Find where the given text appears and provide that cell's center as (X, Y) coordinate. 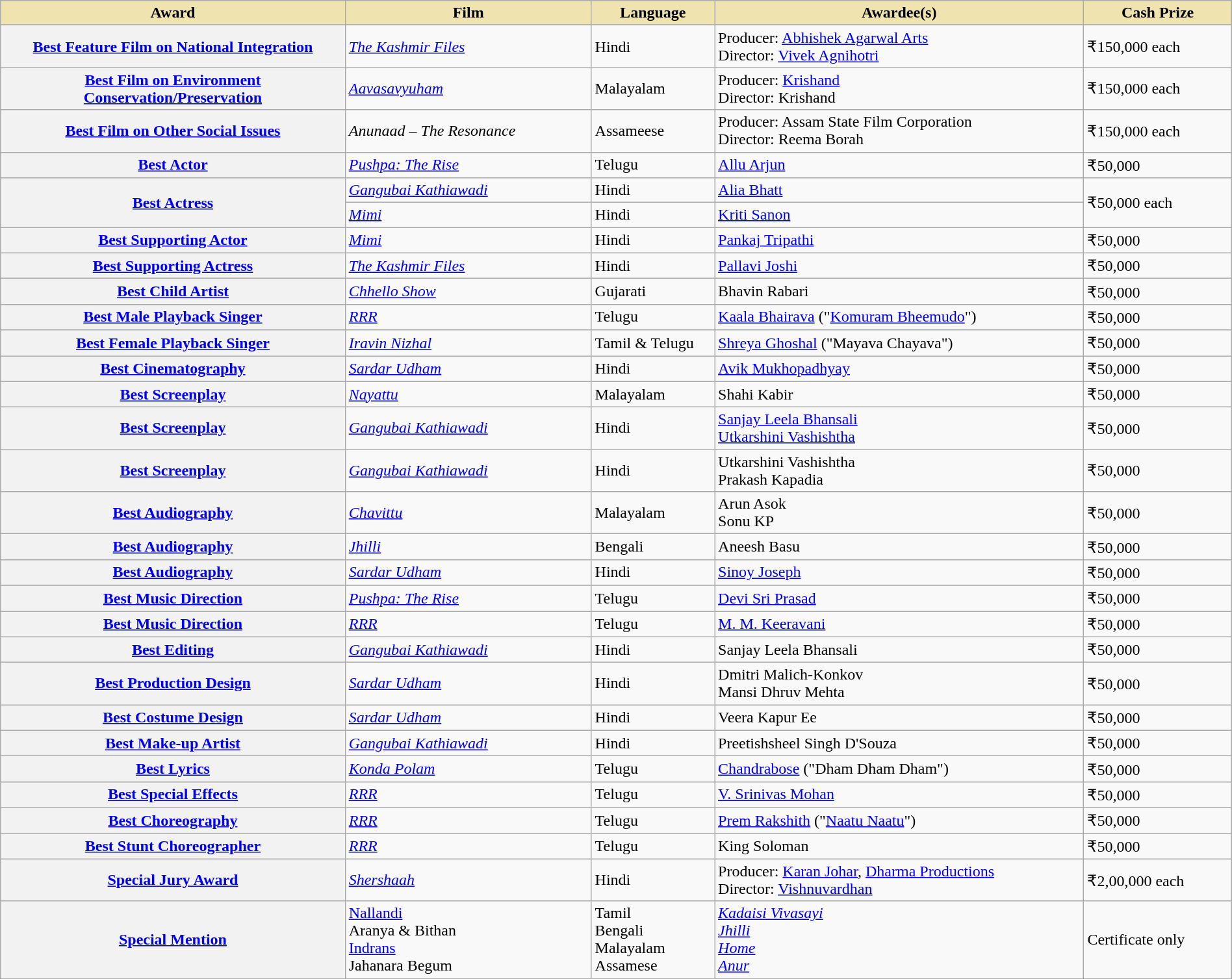
Pallavi Joshi (899, 266)
Arun AsokSonu KP (899, 513)
King Soloman (899, 846)
Aavasavyuham (468, 88)
Cash Prize (1158, 13)
Best Film on Other Social Issues (173, 131)
Best Lyrics (173, 769)
Iravin Nizhal (468, 343)
Special Jury Award (173, 880)
Best Actress (173, 203)
Avik Mukhopadhyay (899, 369)
Prem Rakshith ("Naatu Naatu") (899, 820)
₹50,000 each (1158, 203)
Shershaah (468, 880)
Preetishsheel Singh D'Souza (899, 743)
Special Mention (173, 939)
Certificate only (1158, 939)
Devi Sri Prasad (899, 598)
Best Stunt Choreographer (173, 846)
Sinoy Joseph (899, 572)
Utkarshini VashishthaPrakash Kapadia (899, 470)
Best Special Effects (173, 795)
Shreya Ghoshal ("Mayava Chayava") (899, 343)
Best Film on Environment Conservation/Preservation (173, 88)
Dmitri Malich-KonkovMansi Dhruv Mehta (899, 683)
Film (468, 13)
Best Child Artist (173, 292)
Bhavin Rabari (899, 292)
Konda Polam (468, 769)
Producer: Assam State Film CorporationDirector: Reema Borah (899, 131)
Best Actor (173, 165)
Best Editing (173, 650)
Alia Bhatt (899, 190)
Bengali (652, 547)
₹2,00,000 each (1158, 880)
Gujarati (652, 292)
Aneesh Basu (899, 547)
Best Choreography (173, 820)
Best Production Design (173, 683)
Nayattu (468, 394)
Kriti Sanon (899, 215)
Allu Arjun (899, 165)
NallandiAranya & BithanIndransJahanara Begum (468, 939)
Language (652, 13)
Chandrabose ("Dham Dham Dham") (899, 769)
Best Male Playback Singer (173, 317)
Veera Kapur Ee (899, 718)
V. Srinivas Mohan (899, 795)
Chavittu (468, 513)
Best Supporting Actor (173, 240)
Best Feature Film on National Integration (173, 47)
Tamil & Telugu (652, 343)
Kaala Bhairava ("Komuram Bheemudo") (899, 317)
Anunaad – The Resonance (468, 131)
Shahi Kabir (899, 394)
Award (173, 13)
Best Make-up Artist (173, 743)
Producer: Karan Johar, Dharma ProductionsDirector: Vishnuvardhan (899, 880)
Best Cinematography (173, 369)
TamilBengaliMalayalamAssamese (652, 939)
Awardee(s) (899, 13)
Pankaj Tripathi (899, 240)
Sanjay Leela Bhansali (899, 650)
Best Supporting Actress (173, 266)
Best Costume Design (173, 718)
Best Female Playback Singer (173, 343)
Kadaisi VivasayiJhilliHomeAnur (899, 939)
Sanjay Leela BhansaliUtkarshini Vashishtha (899, 429)
Assameese (652, 131)
M. M. Keeravani (899, 624)
Chhello Show (468, 292)
Jhilli (468, 547)
Producer: KrishandDirector: Krishand (899, 88)
Producer: Abhishek Agarwal ArtsDirector: Vivek Agnihotri (899, 47)
